Provide the (x, y) coordinate of the cell's center where the given text is located.  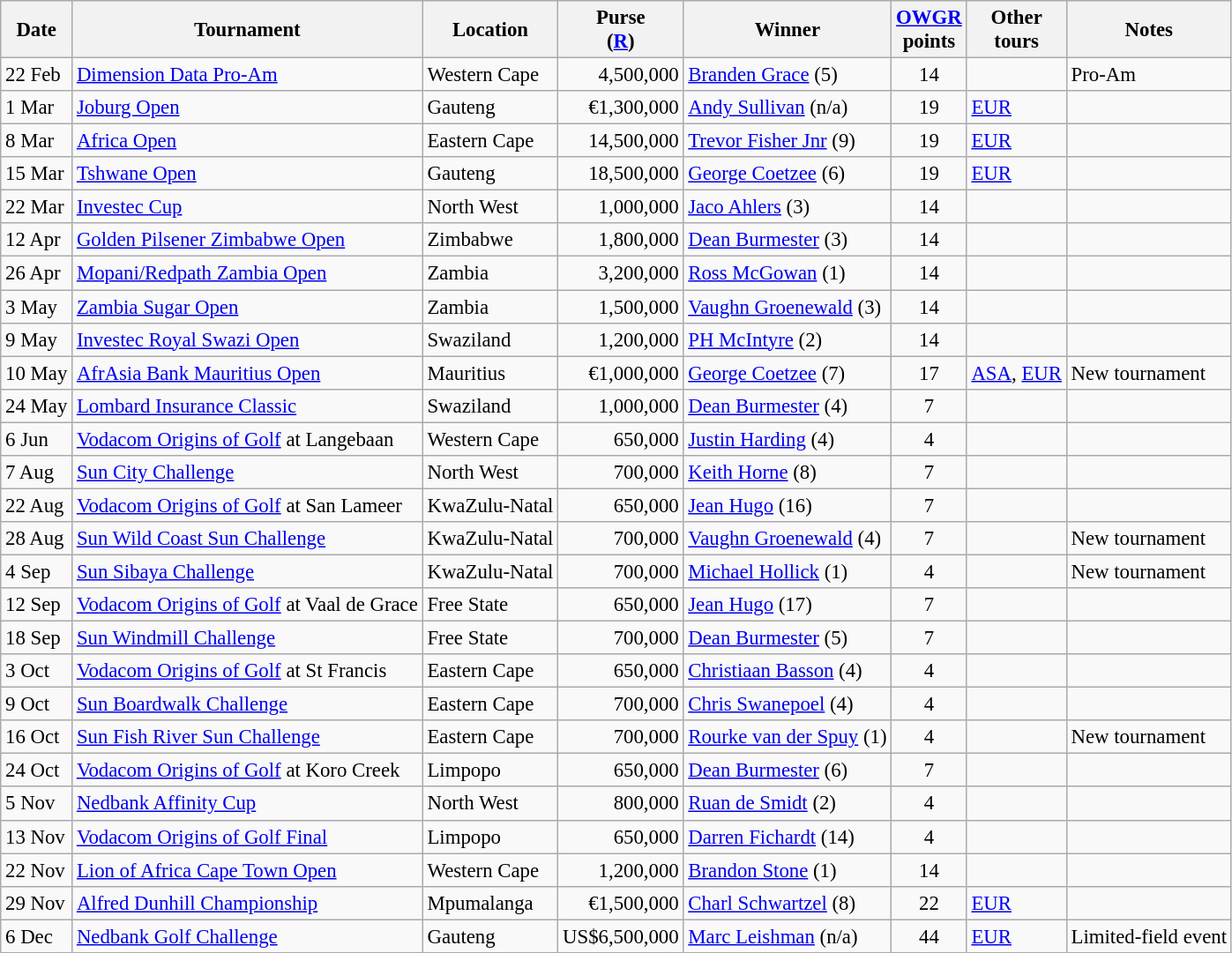
4,500,000 (621, 75)
Ross McGowan (1) (788, 273)
Africa Open (248, 141)
Nedbank Golf Challenge (248, 936)
Jean Hugo (17) (788, 605)
Vodacom Origins of Golf at Langebaan (248, 439)
€1,300,000 (621, 108)
17 (930, 373)
Vodacom Origins of Golf at Koro Creek (248, 771)
Vodacom Origins of Golf Final (248, 837)
Michael Hollick (1) (788, 571)
Golden Pilsener Zimbabwe Open (248, 241)
Vodacom Origins of Golf at San Lameer (248, 505)
Darren Fichardt (14) (788, 837)
Tournament (248, 30)
9 May (37, 339)
22 Nov (37, 870)
Investec Royal Swazi Open (248, 339)
Dean Burmester (6) (788, 771)
Zimbabwe (490, 241)
18,500,000 (621, 174)
Investec Cup (248, 207)
3 Oct (37, 671)
Pro-Am (1148, 75)
7 Aug (37, 473)
22 Aug (37, 505)
Branden Grace (5) (788, 75)
Vaughn Groenewald (3) (788, 307)
800,000 (621, 804)
Andy Sullivan (n/a) (788, 108)
Dean Burmester (4) (788, 406)
9 Oct (37, 704)
Chris Swanepoel (4) (788, 704)
3,200,000 (621, 273)
14,500,000 (621, 141)
Mauritius (490, 373)
15 Mar (37, 174)
Mpumalanga (490, 903)
Trevor Fisher Jnr (9) (788, 141)
Keith Horne (8) (788, 473)
Vodacom Origins of Golf at Vaal de Grace (248, 605)
George Coetzee (7) (788, 373)
George Coetzee (6) (788, 174)
OWGRpoints (930, 30)
Christiaan Basson (4) (788, 671)
Brandon Stone (1) (788, 870)
29 Nov (37, 903)
10 May (37, 373)
Notes (1148, 30)
44 (930, 936)
Winner (788, 30)
Vaughn Groenewald (4) (788, 539)
Sun Sibaya Challenge (248, 571)
6 Dec (37, 936)
Sun City Challenge (248, 473)
1,500,000 (621, 307)
13 Nov (37, 837)
1 Mar (37, 108)
12 Sep (37, 605)
5 Nov (37, 804)
24 Oct (37, 771)
€1,500,000 (621, 903)
12 Apr (37, 241)
22 Mar (37, 207)
Dean Burmester (3) (788, 241)
Sun Boardwalk Challenge (248, 704)
Joburg Open (248, 108)
Zambia Sugar Open (248, 307)
Tshwane Open (248, 174)
Rourke van der Spuy (1) (788, 737)
Sun Fish River Sun Challenge (248, 737)
Ruan de Smidt (2) (788, 804)
Sun Windmill Challenge (248, 638)
Lombard Insurance Classic (248, 406)
€1,000,000 (621, 373)
Alfred Dunhill Championship (248, 903)
Vodacom Origins of Golf at St Francis (248, 671)
Sun Wild Coast Sun Challenge (248, 539)
Jaco Ahlers (3) (788, 207)
Lion of Africa Cape Town Open (248, 870)
US$6,500,000 (621, 936)
Marc Leishman (n/a) (788, 936)
Nedbank Affinity Cup (248, 804)
6 Jun (37, 439)
28 Aug (37, 539)
26 Apr (37, 273)
Charl Schwartzel (8) (788, 903)
Location (490, 30)
22 (930, 903)
3 May (37, 307)
AfrAsia Bank Mauritius Open (248, 373)
Limited-field event (1148, 936)
Dimension Data Pro-Am (248, 75)
PH McIntyre (2) (788, 339)
Date (37, 30)
Mopani/Redpath Zambia Open (248, 273)
1,800,000 (621, 241)
Purse(R) (621, 30)
Othertours (1016, 30)
4 Sep (37, 571)
Jean Hugo (16) (788, 505)
16 Oct (37, 737)
ASA, EUR (1016, 373)
24 May (37, 406)
Dean Burmester (5) (788, 638)
8 Mar (37, 141)
18 Sep (37, 638)
22 Feb (37, 75)
Justin Harding (4) (788, 439)
